For the text-containing cell, return its midpoint in (X, Y) coordinate format. 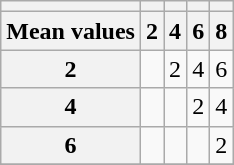
Mean values (71, 31)
8 (222, 31)
